From the cell containing the given text, extract its center point as (X, Y) coordinate. 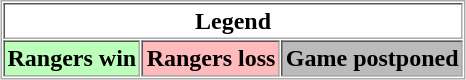
Rangers win (72, 58)
Rangers loss (211, 58)
Legend (233, 21)
Game postponed (372, 58)
